Search for the cell housing the specified text and yield its [X, Y] center coordinate. 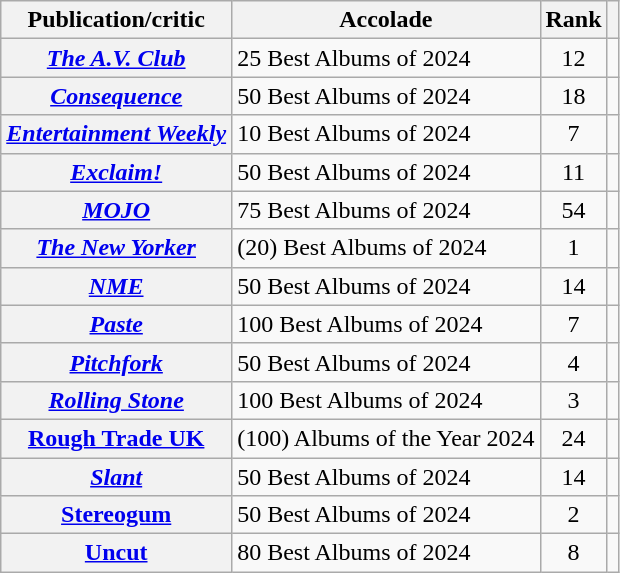
54 [574, 210]
Consequence [116, 96]
18 [574, 96]
Uncut [116, 553]
3 [574, 400]
12 [574, 58]
11 [574, 172]
Paste [116, 324]
MOJO [116, 210]
The A.V. Club [116, 58]
Rough Trade UK [116, 438]
(20) Best Albums of 2024 [386, 248]
Rank [574, 20]
Accolade [386, 20]
Stereogum [116, 515]
Pitchfork [116, 362]
The New Yorker [116, 248]
4 [574, 362]
1 [574, 248]
80 Best Albums of 2024 [386, 553]
Exclaim! [116, 172]
NME [116, 286]
Entertainment Weekly [116, 134]
2 [574, 515]
10 Best Albums of 2024 [386, 134]
Slant [116, 477]
(100) Albums of the Year 2024 [386, 438]
24 [574, 438]
75 Best Albums of 2024 [386, 210]
25 Best Albums of 2024 [386, 58]
Publication/critic [116, 20]
Rolling Stone [116, 400]
8 [574, 553]
